Extract the (X, Y) coordinate from the center of the cell holding the provided text.  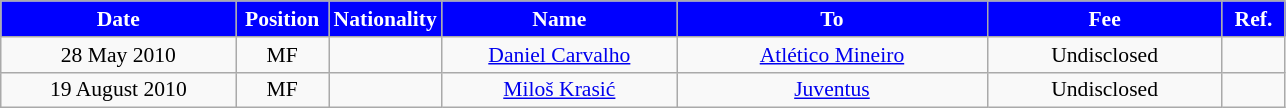
28 May 2010 (118, 55)
Ref. (1254, 19)
Daniel Carvalho (560, 55)
19 August 2010 (118, 90)
Position (282, 19)
Nationality (384, 19)
Miloš Krasić (560, 90)
Date (118, 19)
To (832, 19)
Juventus (832, 90)
Name (560, 19)
Fee (1104, 19)
Atlético Mineiro (832, 55)
